Capture the cell that displays the provided text and extract its [x, y] central coordinate. 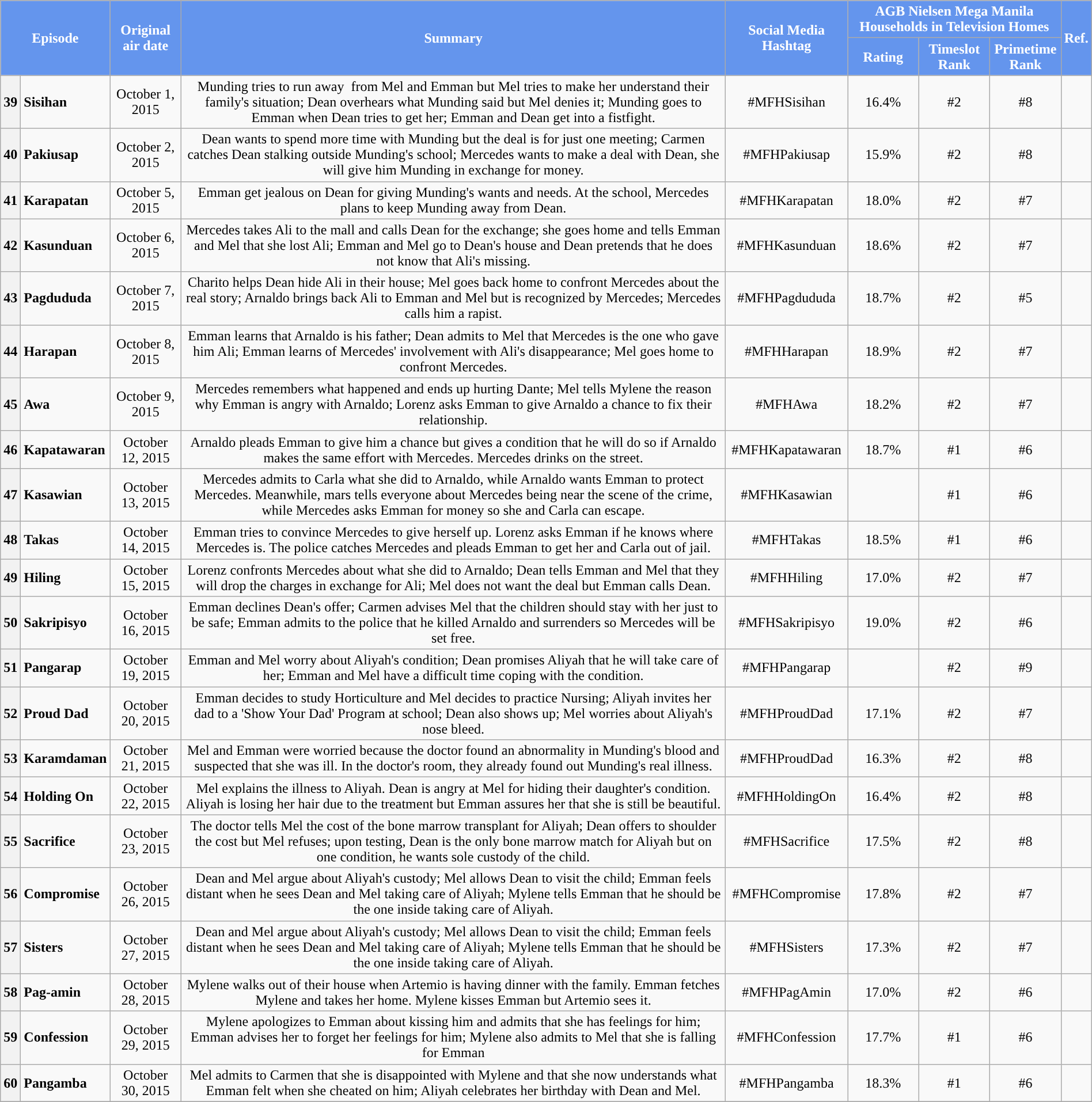
#9 [1026, 668]
October 21, 2015 [146, 759]
October 16, 2015 [146, 623]
Hiling [66, 577]
58 [10, 993]
59 [10, 1038]
51 [10, 668]
Kasawian [66, 495]
October 13, 2015 [146, 495]
Pag-amin [66, 993]
October 8, 2015 [146, 351]
Pangarap [66, 668]
October 27, 2015 [146, 947]
October 2, 2015 [146, 155]
#MFHPagAmin [787, 993]
Sakripisyo [66, 623]
Original air date [146, 38]
42 [10, 245]
#MFHAwa [787, 404]
Pangamba [66, 1082]
October 30, 2015 [146, 1082]
Takas [66, 540]
44 [10, 351]
Episode [55, 38]
45 [10, 404]
#MFHSisters [787, 947]
AGB Nielsen Mega Manila Households in Television Homes [955, 20]
October 28, 2015 [146, 993]
40 [10, 155]
17.3% [884, 947]
October 22, 2015 [146, 796]
18.6% [884, 245]
#MFHKasunduan [787, 245]
#MFHCompromise [787, 894]
October 29, 2015 [146, 1038]
October 20, 2015 [146, 713]
Proud Dad [66, 713]
17.5% [884, 841]
39 [10, 102]
52 [10, 713]
Summary [454, 38]
#MFHHiling [787, 577]
October 5, 2015 [146, 200]
43 [10, 298]
Timeslot Rank [954, 56]
17.8% [884, 894]
Holding On [66, 796]
47 [10, 495]
#MFHSacrifice [787, 841]
October 12, 2015 [146, 449]
57 [10, 947]
#MFHTakas [787, 540]
Compromise [66, 894]
18.3% [884, 1082]
60 [10, 1082]
Confession [66, 1038]
17.1% [884, 713]
Emman get jealous on Dean for giving Munding's wants and needs. At the school, Mercedes plans to keep Munding away from Dean. [454, 200]
49 [10, 577]
October 26, 2015 [146, 894]
Ref. [1076, 38]
Pagdududa [66, 298]
October 23, 2015 [146, 841]
18.0% [884, 200]
#MFHSakripisyo [787, 623]
#MFHSisihan [787, 102]
18.2% [884, 404]
53 [10, 759]
Karapatan [66, 200]
Karamdaman [66, 759]
#MFHPangarap [787, 668]
16.3% [884, 759]
#MFHPagdududa [787, 298]
#MFHKasawian [787, 495]
#MFHPakiusap [787, 155]
18.9% [884, 351]
Social Media Hashtag [787, 38]
October 6, 2015 [146, 245]
Kasunduan [66, 245]
50 [10, 623]
19.0% [884, 623]
55 [10, 841]
56 [10, 894]
October 19, 2015 [146, 668]
Pakiusap [66, 155]
18.5% [884, 540]
#MFHHarapan [787, 351]
Awa [66, 404]
#MFHKapatawaran [787, 449]
October 14, 2015 [146, 540]
Primetime Rank [1026, 56]
#MFHKarapatan [787, 200]
October 15, 2015 [146, 577]
Harapan [66, 351]
#5 [1026, 298]
54 [10, 796]
41 [10, 200]
48 [10, 540]
#MFHConfession [787, 1038]
15.9% [884, 155]
Rating [884, 56]
46 [10, 449]
#MFHHoldingOn [787, 796]
October 7, 2015 [146, 298]
Sisihan [66, 102]
October 9, 2015 [146, 404]
Sacrifice [66, 841]
17.7% [884, 1038]
Kapatawaran [66, 449]
#MFHPangamba [787, 1082]
Sisters [66, 947]
October 1, 2015 [146, 102]
